Detect which cell encompasses the target text, then output its [X, Y] center coordinate. 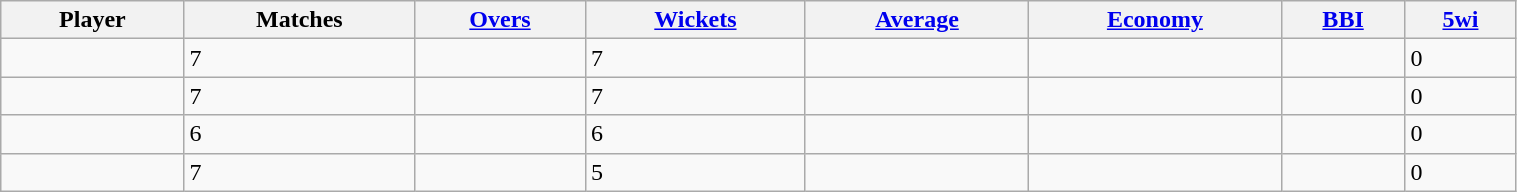
Overs [500, 20]
Wickets [695, 20]
Player [92, 20]
Economy [1156, 20]
5wi [1460, 20]
Matches [300, 20]
5 [695, 172]
Average [916, 20]
BBI [1343, 20]
